From the cell containing the given text, extract its center point as (x, y) coordinate. 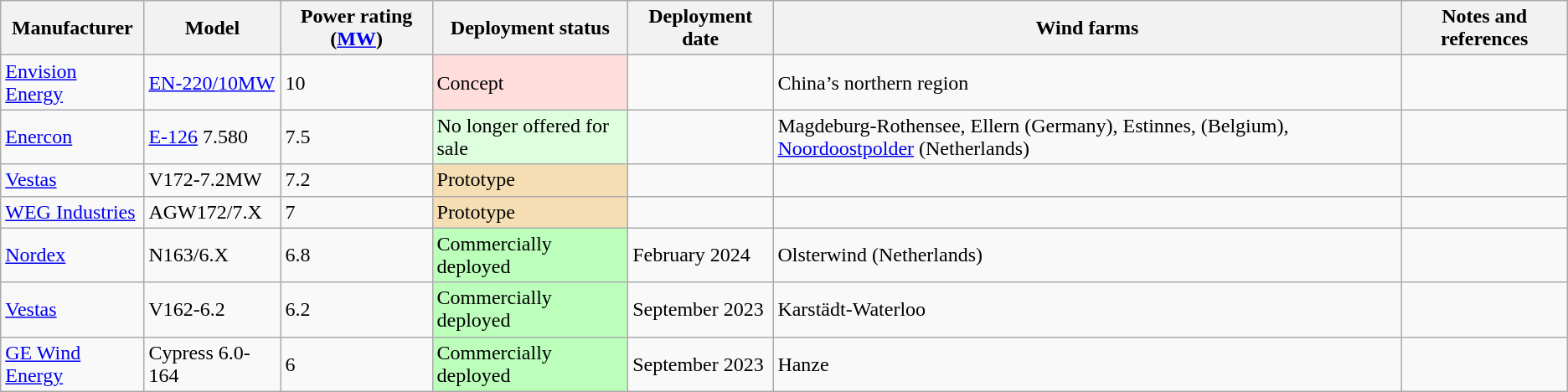
EN-220/10MW (213, 82)
7.2 (357, 180)
V162-6.2 (213, 310)
Enercon (72, 137)
7 (357, 212)
Notes and references (1484, 28)
Magdeburg-Rothensee, Ellern (Germany), Estinnes, (Belgium), Noordoostpolder (Netherlands) (1087, 137)
6.2 (357, 310)
7.5 (357, 137)
10 (357, 82)
N163/6.X (213, 255)
Concept (530, 82)
6 (357, 364)
China’s northern region (1087, 82)
E-126 7.580 (213, 137)
GE Wind Energy (72, 364)
Wind farms (1087, 28)
Model (213, 28)
V172-7.2MW (213, 180)
No longer offered for sale (530, 137)
6.8 (357, 255)
AGW172/7.X (213, 212)
February 2024 (700, 255)
Hanze (1087, 364)
Power rating (MW) (357, 28)
Deployment status (530, 28)
WEG Industries (72, 212)
Deployment date (700, 28)
Nordex (72, 255)
Olsterwind (Netherlands) (1087, 255)
Manufacturer (72, 28)
Envision Energy (72, 82)
Karstädt-Waterloo (1087, 310)
Cypress 6.0-164 (213, 364)
